Search for the cell housing the specified text and yield its [X, Y] center coordinate. 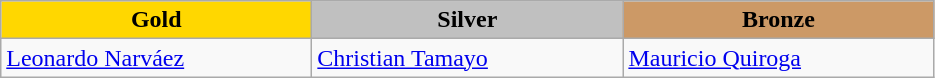
Mauricio Quiroga [778, 58]
Christian Tamayo [468, 58]
Leonardo Narváez [156, 58]
Silver [468, 20]
Bronze [778, 20]
Gold [156, 20]
